Capture the cell that displays the provided text and extract its [x, y] central coordinate. 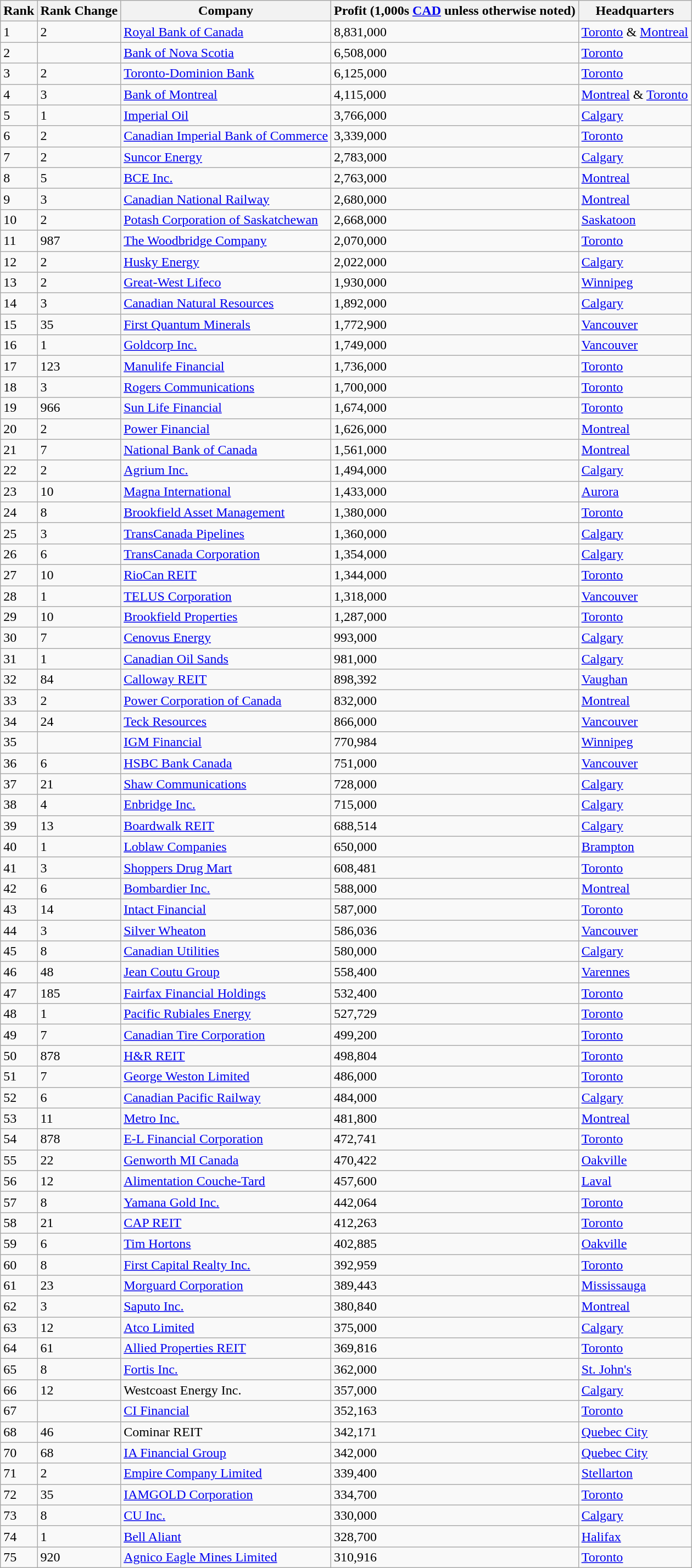
74 [19, 1536]
33 [19, 701]
9 [19, 199]
Stellarton [635, 1474]
Toronto & Montreal [635, 32]
920 [79, 1557]
75 [19, 1557]
402,885 [455, 1244]
Morguard Corporation [226, 1286]
Cominar REIT [226, 1432]
608,481 [455, 867]
Canadian Oil Sands [226, 659]
Husky Energy [226, 262]
987 [79, 240]
Power Corporation of Canada [226, 701]
Rank [19, 11]
Yamana Gold Inc. [226, 1202]
470,422 [455, 1160]
Canadian Utilities [226, 951]
587,000 [455, 909]
866,000 [455, 721]
Bombardier Inc. [226, 888]
Metro Inc. [226, 1118]
34 [19, 721]
532,400 [455, 993]
Jean Coutu Group [226, 972]
3,339,000 [455, 136]
28 [19, 596]
Enbridge Inc. [226, 805]
1,626,000 [455, 429]
54 [19, 1139]
339,400 [455, 1474]
1,494,000 [455, 471]
1,380,000 [455, 512]
National Bank of Canada [226, 450]
Agnico Eagle Mines Limited [226, 1557]
Tim Hortons [226, 1244]
George Weston Limited [226, 1077]
Magna International [226, 491]
Teck Resources [226, 721]
Saskatoon [635, 220]
TransCanada Pipelines [226, 533]
392,959 [455, 1264]
Fairfax Financial Holdings [226, 993]
Brookfield Asset Management [226, 512]
Westcoast Energy Inc. [226, 1390]
1,772,900 [455, 324]
342,171 [455, 1432]
Cenovus Energy [226, 638]
1,561,000 [455, 450]
Boardwalk REIT [226, 826]
26 [19, 554]
832,000 [455, 701]
18 [19, 387]
484,000 [455, 1097]
966 [79, 408]
185 [79, 993]
1,749,000 [455, 345]
IGM Financial [226, 742]
64 [19, 1348]
Loblaw Companies [226, 847]
St. John's [635, 1369]
65 [19, 1369]
1,287,000 [455, 617]
Toronto-Dominion Bank [226, 74]
389,443 [455, 1286]
123 [79, 366]
Canadian Natural Resources [226, 304]
Mississauga [635, 1286]
50 [19, 1056]
898,392 [455, 680]
15 [19, 324]
375,000 [455, 1328]
17 [19, 366]
1,433,000 [455, 491]
Suncor Energy [226, 157]
310,916 [455, 1557]
Profit (1,000s CAD unless otherwise noted) [455, 11]
1,674,000 [455, 408]
380,840 [455, 1307]
328,700 [455, 1536]
CU Inc. [226, 1515]
HSBC Bank Canada [226, 763]
Potash Corporation of Saskatchewan [226, 220]
Canadian National Railway [226, 199]
457,600 [455, 1181]
1,892,000 [455, 304]
751,000 [455, 763]
2,783,000 [455, 157]
47 [19, 993]
31 [19, 659]
6,125,000 [455, 74]
2,680,000 [455, 199]
19 [19, 408]
Laval [635, 1181]
51 [19, 1077]
Intact Financial [226, 909]
44 [19, 931]
84 [79, 680]
Brampton [635, 847]
Headquarters [635, 11]
Imperial Oil [226, 115]
39 [19, 826]
72 [19, 1494]
Agrium Inc. [226, 471]
Alimentation Couche-Tard [226, 1181]
CAP REIT [226, 1223]
TELUS Corporation [226, 596]
Shoppers Drug Mart [226, 867]
Company [226, 11]
Brookfield Properties [226, 617]
The Woodbridge Company [226, 240]
67 [19, 1411]
Shaw Communications [226, 784]
728,000 [455, 784]
16 [19, 345]
29 [19, 617]
2,022,000 [455, 262]
55 [19, 1160]
E-L Financial Corporation [226, 1139]
3,766,000 [455, 115]
472,741 [455, 1139]
586,036 [455, 931]
IAMGOLD Corporation [226, 1494]
38 [19, 805]
481,800 [455, 1118]
60 [19, 1264]
37 [19, 784]
Rank Change [79, 11]
RioCan REIT [226, 575]
342,000 [455, 1453]
715,000 [455, 805]
Pacific Rubiales Energy [226, 1014]
1,354,000 [455, 554]
Fortis Inc. [226, 1369]
688,514 [455, 826]
2,763,000 [455, 178]
770,984 [455, 742]
45 [19, 951]
588,000 [455, 888]
First Capital Realty Inc. [226, 1264]
53 [19, 1118]
Goldcorp Inc. [226, 345]
650,000 [455, 847]
1,344,000 [455, 575]
Aurora [635, 491]
58 [19, 1223]
59 [19, 1244]
4,115,000 [455, 94]
40 [19, 847]
CI Financial [226, 1411]
Allied Properties REIT [226, 1348]
63 [19, 1328]
486,000 [455, 1077]
73 [19, 1515]
32 [19, 680]
Bank of Montreal [226, 94]
First Quantum Minerals [226, 324]
H&R REIT [226, 1056]
1,318,000 [455, 596]
558,400 [455, 972]
357,000 [455, 1390]
Rogers Communications [226, 387]
Atco Limited [226, 1328]
TransCanada Corporation [226, 554]
Saputo Inc. [226, 1307]
62 [19, 1307]
Bank of Nova Scotia [226, 53]
1,700,000 [455, 387]
Genworth MI Canada [226, 1160]
6,508,000 [455, 53]
498,804 [455, 1056]
36 [19, 763]
412,263 [455, 1223]
49 [19, 1035]
Silver Wheaton [226, 931]
Great-West Lifeco [226, 283]
Halifax [635, 1536]
42 [19, 888]
Canadian Imperial Bank of Commerce [226, 136]
Vaughan [635, 680]
Manulife Financial [226, 366]
580,000 [455, 951]
Calloway REIT [226, 680]
527,729 [455, 1014]
43 [19, 909]
8,831,000 [455, 32]
25 [19, 533]
71 [19, 1474]
369,816 [455, 1348]
981,000 [455, 659]
993,000 [455, 638]
2,668,000 [455, 220]
362,000 [455, 1369]
334,700 [455, 1494]
499,200 [455, 1035]
56 [19, 1181]
1,736,000 [455, 366]
Canadian Pacific Railway [226, 1097]
70 [19, 1453]
2,070,000 [455, 240]
1,930,000 [455, 283]
Sun Life Financial [226, 408]
BCE Inc. [226, 178]
30 [19, 638]
Power Financial [226, 429]
Varennes [635, 972]
330,000 [455, 1515]
Empire Company Limited [226, 1474]
Montreal & Toronto [635, 94]
442,064 [455, 1202]
27 [19, 575]
IA Financial Group [226, 1453]
41 [19, 867]
Royal Bank of Canada [226, 32]
Bell Aliant [226, 1536]
352,163 [455, 1411]
Canadian Tire Corporation [226, 1035]
66 [19, 1390]
1,360,000 [455, 533]
20 [19, 429]
57 [19, 1202]
52 [19, 1097]
